Locate the cell with the specified text and output its [X, Y] center coordinate. 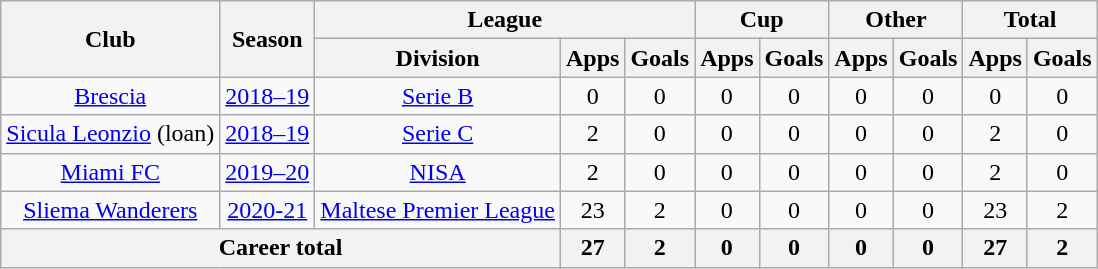
2020-21 [268, 210]
Miami FC [110, 172]
Cup [762, 20]
Sliema Wanderers [110, 210]
Other [896, 20]
Season [268, 39]
Club [110, 39]
Total [1030, 20]
Serie C [438, 134]
2019–20 [268, 172]
Career total [281, 248]
Brescia [110, 96]
Serie B [438, 96]
League [505, 20]
Maltese Premier League [438, 210]
NISA [438, 172]
Sicula Leonzio (loan) [110, 134]
Division [438, 58]
